Locate the cell with the specified text and output its (X, Y) center coordinate. 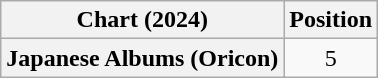
Chart (2024) (142, 20)
Position (331, 20)
5 (331, 58)
Japanese Albums (Oricon) (142, 58)
